Identify which cell holds the provided text, then report its (X, Y) central coordinate. 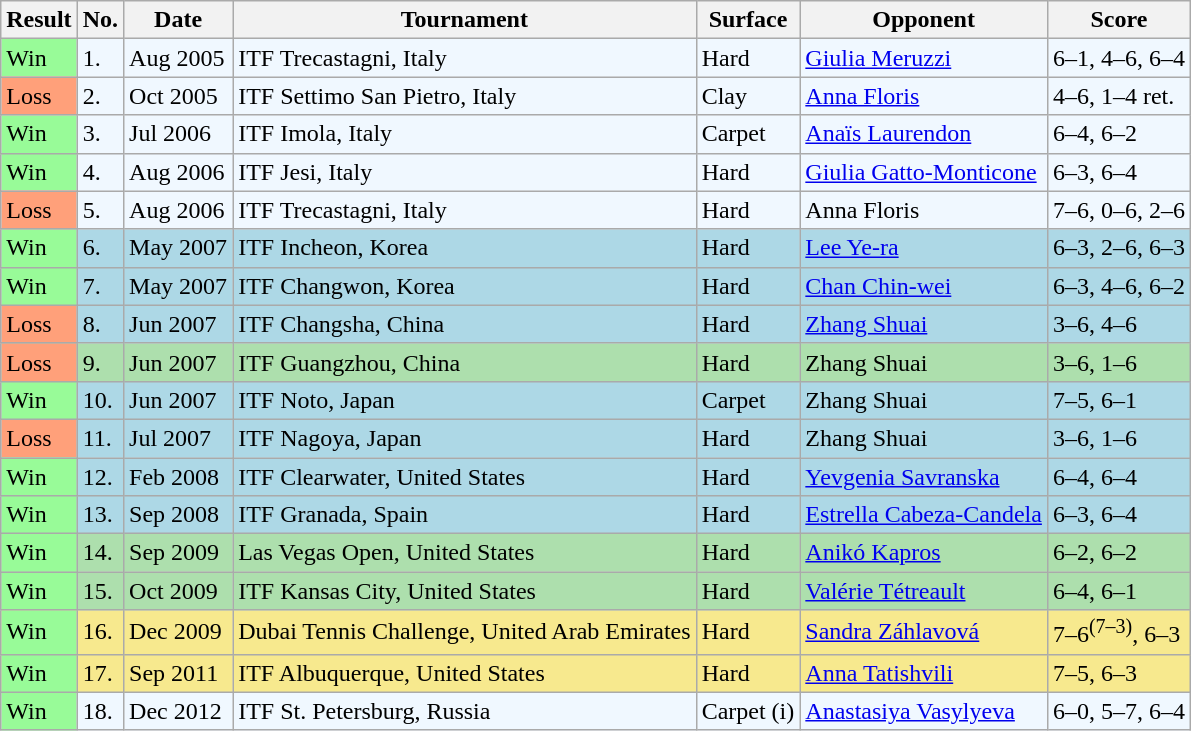
ITF Noto, Japan (465, 400)
8. (100, 324)
ITF Guangzhou, China (465, 362)
1. (100, 58)
Date (178, 20)
Giulia Meruzzi (924, 58)
ITF Kansas City, United States (465, 591)
ITF Albuquerque, United States (465, 673)
3. (100, 134)
Aug 2005 (178, 58)
4–6, 1–4 ret. (1118, 96)
14. (100, 553)
ITF Changsha, China (465, 324)
Yevgenia Savranska (924, 477)
Lee Ye-ra (924, 248)
18. (100, 711)
Jul 2006 (178, 134)
Giulia Gatto-Monticone (924, 172)
Sep 2008 (178, 515)
Result (39, 20)
Anastasiya Vasylyeva (924, 711)
ITF Granada, Spain (465, 515)
Estrella Cabeza-Candela (924, 515)
Surface (748, 20)
ITF Imola, Italy (465, 134)
10. (100, 400)
ITF Nagoya, Japan (465, 438)
Clay (748, 96)
11. (100, 438)
9. (100, 362)
7–5, 6–3 (1118, 673)
ITF Clearwater, United States (465, 477)
5. (100, 210)
7–6, 0–6, 2–6 (1118, 210)
Sep 2011 (178, 673)
Las Vegas Open, United States (465, 553)
6–4, 6–4 (1118, 477)
No. (100, 20)
4. (100, 172)
Feb 2008 (178, 477)
12. (100, 477)
ITF Changwon, Korea (465, 286)
Chan Chin-wei (924, 286)
Sep 2009 (178, 553)
15. (100, 591)
6–0, 5–7, 6–4 (1118, 711)
Anna Tatishvili (924, 673)
ITF Settimo San Pietro, Italy (465, 96)
Score (1118, 20)
13. (100, 515)
6–3, 2–6, 6–3 (1118, 248)
6–4, 6–2 (1118, 134)
Anaïs Laurendon (924, 134)
Sandra Záhlavová (924, 632)
6–2, 6–2 (1118, 553)
Oct 2009 (178, 591)
6–3, 4–6, 6–2 (1118, 286)
6–1, 4–6, 6–4 (1118, 58)
7. (100, 286)
7–5, 6–1 (1118, 400)
Tournament (465, 20)
Dec 2009 (178, 632)
17. (100, 673)
2. (100, 96)
Opponent (924, 20)
7–6(7–3), 6–3 (1118, 632)
Valérie Tétreault (924, 591)
Jul 2007 (178, 438)
ITF St. Petersburg, Russia (465, 711)
Anikó Kapros (924, 553)
ITF Incheon, Korea (465, 248)
16. (100, 632)
6–4, 6–1 (1118, 591)
Dubai Tennis Challenge, United Arab Emirates (465, 632)
6. (100, 248)
Dec 2012 (178, 711)
Oct 2005 (178, 96)
ITF Jesi, Italy (465, 172)
3–6, 4–6 (1118, 324)
Carpet (i) (748, 711)
